Provide the [x, y] coordinate of the cell's center where the given text is located.  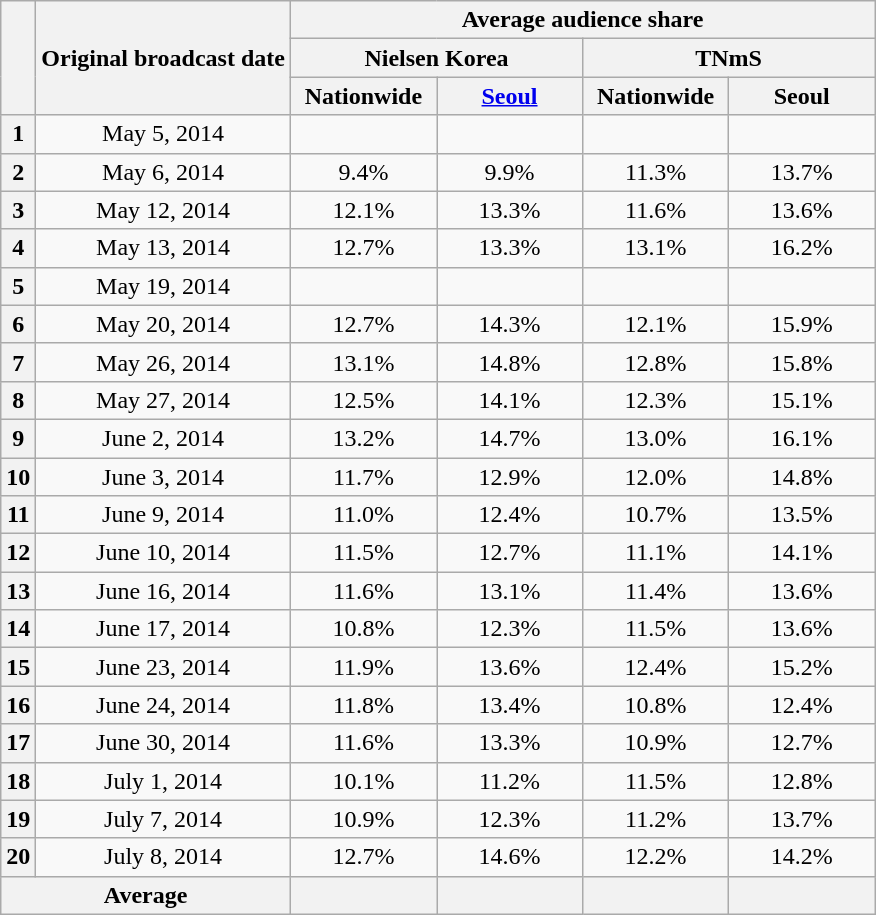
May 13, 2014 [164, 248]
June 24, 2014 [164, 705]
11.4% [656, 591]
11.8% [363, 705]
9.9% [509, 172]
14.2% [802, 857]
TNmS [729, 58]
15 [18, 667]
6 [18, 324]
Average audience share [582, 20]
13.2% [363, 438]
12.2% [656, 857]
June 10, 2014 [164, 553]
5 [18, 286]
14 [18, 629]
14.3% [509, 324]
June 3, 2014 [164, 477]
4 [18, 248]
May 27, 2014 [164, 400]
11 [18, 515]
10 [18, 477]
June 16, 2014 [164, 591]
June 2, 2014 [164, 438]
17 [18, 743]
14.6% [509, 857]
Original broadcast date [164, 58]
20 [18, 857]
12 [18, 553]
16.1% [802, 438]
14.7% [509, 438]
7 [18, 362]
19 [18, 819]
11.7% [363, 477]
9 [18, 438]
16 [18, 705]
June 30, 2014 [164, 743]
13.0% [656, 438]
15.9% [802, 324]
June 23, 2014 [164, 667]
13.5% [802, 515]
3 [18, 210]
12.0% [656, 477]
July 7, 2014 [164, 819]
13.4% [509, 705]
June 17, 2014 [164, 629]
May 20, 2014 [164, 324]
15.1% [802, 400]
July 1, 2014 [164, 781]
2 [18, 172]
Nielsen Korea [436, 58]
16.2% [802, 248]
11.3% [656, 172]
10.1% [363, 781]
May 6, 2014 [164, 172]
10.7% [656, 515]
12.9% [509, 477]
15.2% [802, 667]
8 [18, 400]
11.0% [363, 515]
1 [18, 134]
18 [18, 781]
11.9% [363, 667]
May 5, 2014 [164, 134]
12.5% [363, 400]
13 [18, 591]
11.1% [656, 553]
9.4% [363, 172]
15.8% [802, 362]
July 8, 2014 [164, 857]
May 19, 2014 [164, 286]
May 26, 2014 [164, 362]
June 9, 2014 [164, 515]
May 12, 2014 [164, 210]
Average [146, 895]
